Capture the cell that displays the provided text and extract its [x, y] central coordinate. 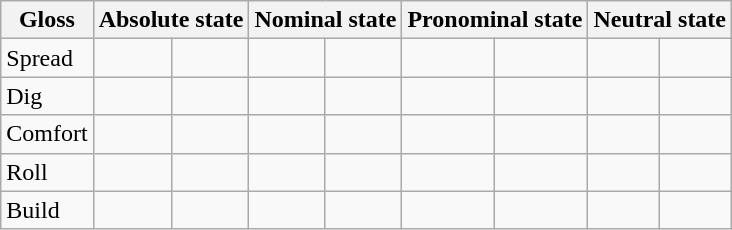
Gloss [47, 20]
Spread [47, 58]
Build [47, 210]
Pronominal state [495, 20]
Absolute state [171, 20]
Comfort [47, 134]
Dig [47, 96]
Neutral state [660, 20]
Roll [47, 172]
Nominal state [326, 20]
